Detect which cell encompasses the target text, then output its (x, y) center coordinate. 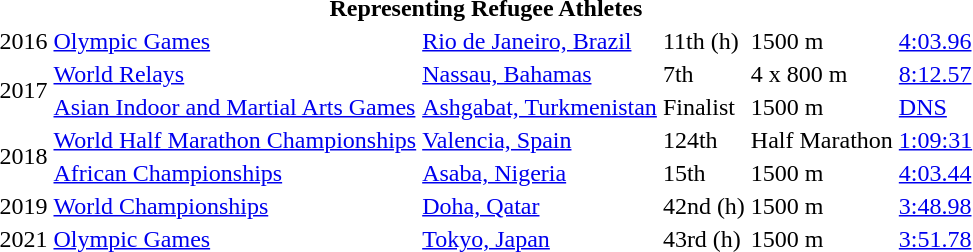
Nassau, Bahamas (540, 74)
1:09:31 (935, 140)
4:03.44 (935, 173)
Doha, Qatar (540, 206)
8:12.57 (935, 74)
Olympic Games (235, 41)
DNS (935, 107)
Ashgabat, Turkmenistan (540, 107)
4:03.96 (935, 41)
11th (h) (704, 41)
World Relays (235, 74)
7th (704, 74)
124th (704, 140)
15th (704, 173)
Half Marathon (822, 140)
42nd (h) (704, 206)
Finalist (704, 107)
Valencia, Spain (540, 140)
African Championships (235, 173)
Asian Indoor and Martial Arts Games (235, 107)
Asaba, Nigeria (540, 173)
3:48.98 (935, 206)
World Championships (235, 206)
Rio de Janeiro, Brazil (540, 41)
World Half Marathon Championships (235, 140)
4 x 800 m (822, 74)
